Pinpoint the cell where the given text exists, returning its [x, y] midpoint coordinate. 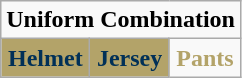
Jersey [130, 58]
Helmet [46, 58]
Pants [204, 58]
Uniform Combination [121, 20]
